Scan for the cell matching the given text and deliver its [x, y] coordinate at center. 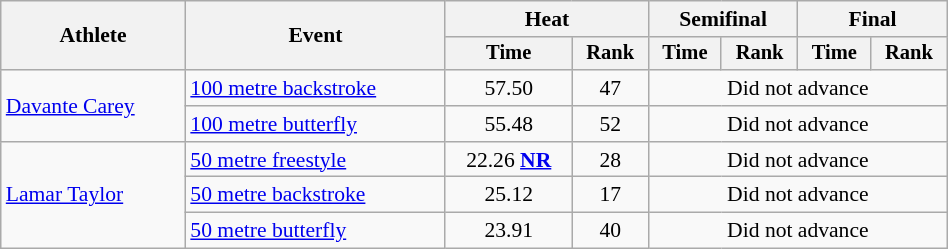
17 [610, 195]
100 metre backstroke [315, 88]
Athlete [94, 36]
25.12 [508, 195]
100 metre butterfly [315, 124]
52 [610, 124]
50 metre butterfly [315, 231]
Final [872, 19]
Lamar Taylor [94, 196]
23.91 [508, 231]
57.50 [508, 88]
40 [610, 231]
Event [315, 36]
22.26 NR [508, 160]
50 metre backstroke [315, 195]
47 [610, 88]
Davante Carey [94, 106]
Semifinal [722, 19]
Heat [546, 19]
50 metre freestyle [315, 160]
28 [610, 160]
55.48 [508, 124]
